Find where the given text appears and provide that cell's center as (x, y) coordinate. 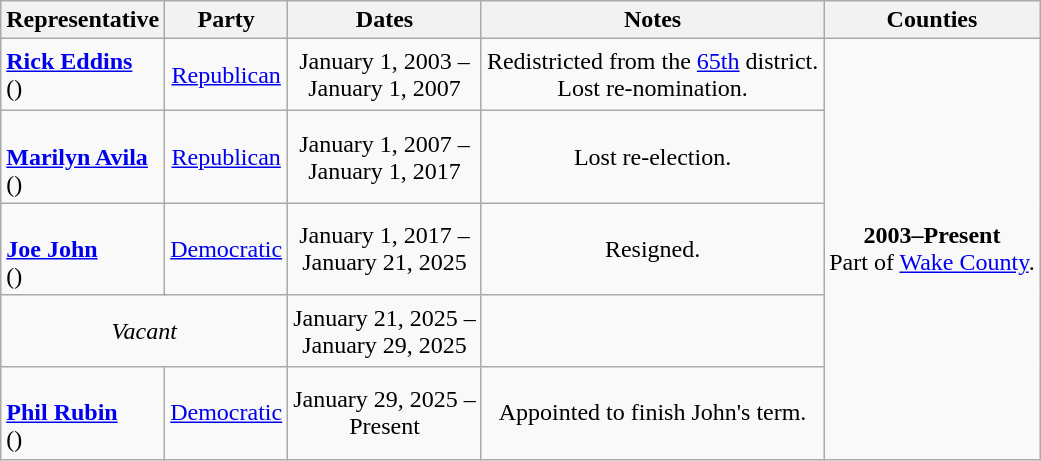
Vacant (144, 331)
Marilyn Avila() (83, 157)
Counties (932, 20)
Party (226, 20)
January 29, 2025 – Present (385, 413)
Dates (385, 20)
January 1, 2003 – January 1, 2007 (385, 75)
Representative (83, 20)
2003–Present Part of Wake County. (932, 249)
January 21, 2025 – January 29, 2025 (385, 331)
January 1, 2017 – January 21, 2025 (385, 249)
January 1, 2007 – January 1, 2017 (385, 157)
Joe John() (83, 249)
Lost re-election. (652, 157)
Resigned. (652, 249)
Redistricted from the 65th district. Lost re-nomination. (652, 75)
Phil Rubin() (83, 413)
Rick Eddins() (83, 75)
Notes (652, 20)
Appointed to finish John's term. (652, 413)
